Extract the [x, y] coordinate from the center of the cell holding the provided text.  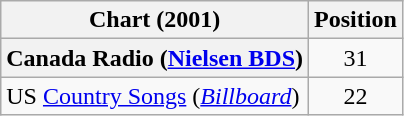
Canada Radio (Nielsen BDS) [155, 58]
Chart (2001) [155, 20]
22 [356, 96]
31 [356, 58]
US Country Songs (Billboard) [155, 96]
Position [356, 20]
